Identify which cell holds the provided text, then report its (x, y) central coordinate. 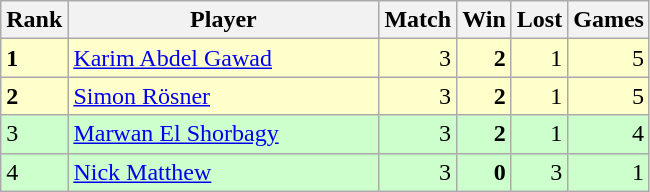
Lost (539, 20)
Player (224, 20)
Nick Matthew (224, 172)
Karim Abdel Gawad (224, 58)
Match (418, 20)
Games (609, 20)
Simon Rösner (224, 96)
Marwan El Shorbagy (224, 134)
0 (484, 172)
Rank (34, 20)
Win (484, 20)
